Detect which cell encompasses the target text, then output its [x, y] center coordinate. 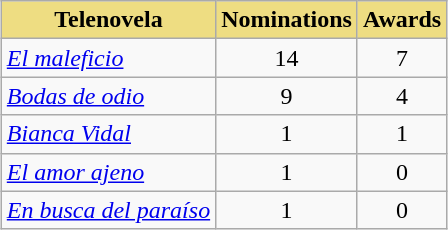
Nominations [287, 20]
14 [287, 58]
En busca del paraíso [108, 210]
Bodas de odio [108, 96]
7 [402, 58]
9 [287, 96]
El amor ajeno [108, 172]
Telenovela [108, 20]
El maleficio [108, 58]
4 [402, 96]
Awards [402, 20]
Bianca Vidal [108, 134]
